Detect which cell encompasses the target text, then output its [x, y] center coordinate. 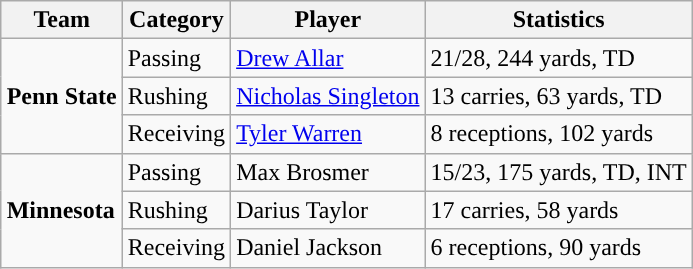
8 receptions, 102 yards [558, 134]
Team [62, 20]
Daniel Jackson [328, 248]
Darius Taylor [328, 210]
Nicholas Singleton [328, 96]
17 carries, 58 yards [558, 210]
Player [328, 20]
13 carries, 63 yards, TD [558, 96]
15/23, 175 yards, TD, INT [558, 172]
Category [176, 20]
6 receptions, 90 yards [558, 248]
Penn State [62, 96]
Statistics [558, 20]
Max Brosmer [328, 172]
Drew Allar [328, 58]
21/28, 244 yards, TD [558, 58]
Tyler Warren [328, 134]
Minnesota [62, 210]
